Locate the cell with the specified text and output its [X, Y] center coordinate. 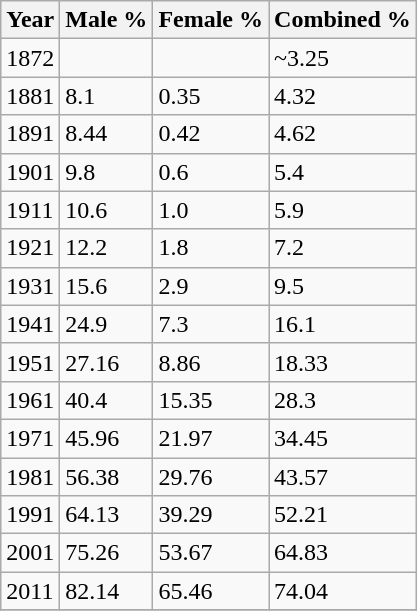
0.42 [211, 134]
64.13 [106, 515]
1911 [30, 210]
4.62 [343, 134]
15.35 [211, 400]
1881 [30, 96]
1872 [30, 58]
1951 [30, 362]
Male % [106, 20]
43.57 [343, 477]
56.38 [106, 477]
1991 [30, 515]
9.8 [106, 172]
34.45 [343, 438]
8.86 [211, 362]
1.8 [211, 248]
Year [30, 20]
53.67 [211, 553]
10.6 [106, 210]
4.32 [343, 96]
5.9 [343, 210]
2.9 [211, 286]
1971 [30, 438]
12.2 [106, 248]
1.0 [211, 210]
1961 [30, 400]
9.5 [343, 286]
2001 [30, 553]
5.4 [343, 172]
8.44 [106, 134]
24.9 [106, 324]
0.6 [211, 172]
21.97 [211, 438]
0.35 [211, 96]
39.29 [211, 515]
52.21 [343, 515]
45.96 [106, 438]
Female % [211, 20]
27.16 [106, 362]
Combined % [343, 20]
7.2 [343, 248]
1921 [30, 248]
16.1 [343, 324]
7.3 [211, 324]
29.76 [211, 477]
1931 [30, 286]
18.33 [343, 362]
74.04 [343, 591]
1941 [30, 324]
8.1 [106, 96]
75.26 [106, 553]
82.14 [106, 591]
15.6 [106, 286]
40.4 [106, 400]
2011 [30, 591]
1901 [30, 172]
28.3 [343, 400]
~3.25 [343, 58]
1981 [30, 477]
1891 [30, 134]
64.83 [343, 553]
65.46 [211, 591]
